Find where the given text appears and provide that cell's center as (x, y) coordinate. 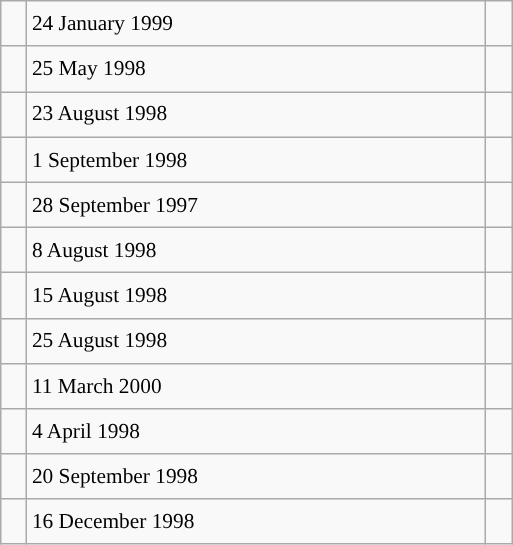
15 August 1998 (256, 296)
24 January 1999 (256, 24)
4 April 1998 (256, 432)
20 September 1998 (256, 476)
16 December 1998 (256, 522)
28 September 1997 (256, 204)
25 May 1998 (256, 68)
11 March 2000 (256, 386)
1 September 1998 (256, 160)
8 August 1998 (256, 250)
23 August 1998 (256, 114)
25 August 1998 (256, 340)
